Identify which cell holds the provided text, then report its (X, Y) central coordinate. 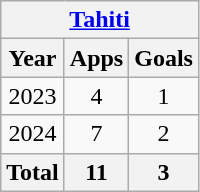
Total (33, 172)
1 (164, 96)
Apps (96, 58)
7 (96, 134)
Tahiti (100, 20)
11 (96, 172)
Goals (164, 58)
4 (96, 96)
Year (33, 58)
3 (164, 172)
2024 (33, 134)
2 (164, 134)
2023 (33, 96)
